Locate the cell with the specified text and output its [X, Y] center coordinate. 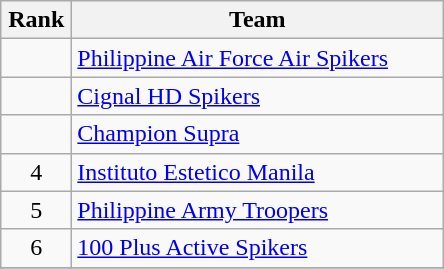
100 Plus Active Spikers [258, 248]
6 [36, 248]
Instituto Estetico Manila [258, 172]
Rank [36, 20]
5 [36, 210]
4 [36, 172]
Philippine Air Force Air Spikers [258, 58]
Champion Supra [258, 134]
Philippine Army Troopers [258, 210]
Team [258, 20]
Cignal HD Spikers [258, 96]
